Identify which cell holds the provided text, then report its [X, Y] central coordinate. 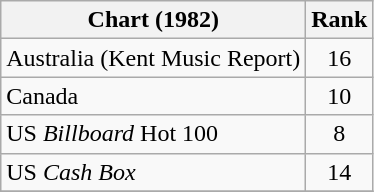
Chart (1982) [154, 20]
Rank [340, 20]
US Cash Box [154, 172]
Australia (Kent Music Report) [154, 58]
Canada [154, 96]
8 [340, 134]
US Billboard Hot 100 [154, 134]
16 [340, 58]
14 [340, 172]
10 [340, 96]
